For the text-containing cell, return its midpoint in [X, Y] coordinate format. 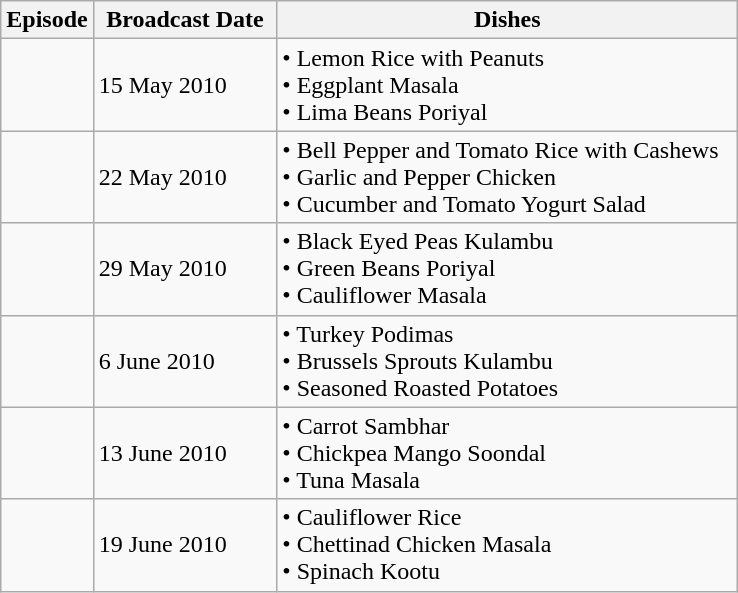
• Black Eyed Peas Kulambu• Green Beans Poriyal• Cauliflower Masala [508, 269]
6 June 2010 [185, 361]
• Cauliflower Rice• Chettinad Chicken Masala• Spinach Kootu [508, 545]
Dishes [508, 20]
• Lemon Rice with Peanuts• Eggplant Masala• Lima Beans Poriyal [508, 85]
29 May 2010 [185, 269]
22 May 2010 [185, 177]
15 May 2010 [185, 85]
13 June 2010 [185, 453]
• Turkey Podimas• Brussels Sprouts Kulambu• Seasoned Roasted Potatoes [508, 361]
• Bell Pepper and Tomato Rice with Cashews• Garlic and Pepper Chicken• Cucumber and Tomato Yogurt Salad [508, 177]
Episode [47, 20]
• Carrot Sambhar• Chickpea Mango Soondal• Tuna Masala [508, 453]
19 June 2010 [185, 545]
Broadcast Date [185, 20]
